Return the (X, Y) coordinate for the center point of the cell that contains the specified text.  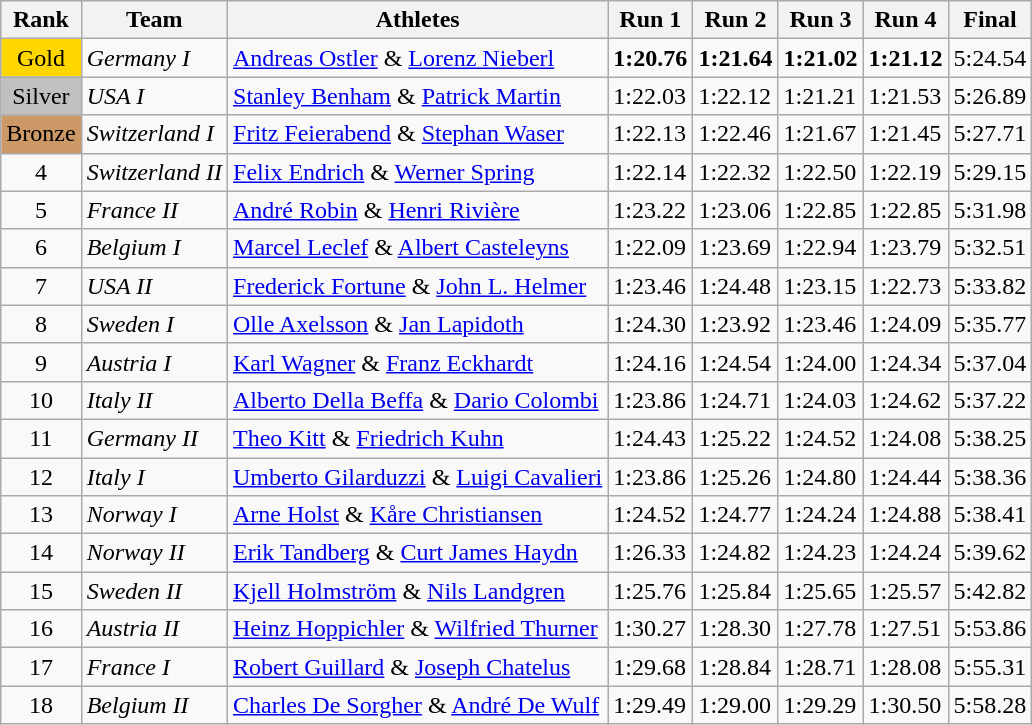
15 (41, 591)
18 (41, 705)
1:25.22 (736, 438)
1:24.08 (906, 438)
Run 1 (650, 20)
Frederick Fortune & John L. Helmer (418, 286)
1:22.19 (906, 172)
Norway II (154, 553)
1:28.71 (820, 667)
1:25.57 (906, 591)
1:24.80 (820, 477)
Switzerland II (154, 172)
Belgium II (154, 705)
4 (41, 172)
1:22.50 (820, 172)
1:22.03 (650, 96)
Germany II (154, 438)
5:38.41 (990, 515)
5:35.77 (990, 324)
Heinz Hoppichler & Wilfried Thurner (418, 629)
5:27.71 (990, 134)
5:38.25 (990, 438)
1:29.68 (650, 667)
1:25.76 (650, 591)
5:53.86 (990, 629)
Umberto Gilarduzzi & Luigi Cavalieri (418, 477)
13 (41, 515)
1:25.65 (820, 591)
1:28.30 (736, 629)
1:24.43 (650, 438)
1:24.23 (820, 553)
1:29.00 (736, 705)
USA I (154, 96)
1:23.15 (820, 286)
1:21.02 (820, 58)
Run 3 (820, 20)
Stanley Benham & Patrick Martin (418, 96)
1:24.82 (736, 553)
1:24.48 (736, 286)
5:58.28 (990, 705)
Final (990, 20)
1:24.30 (650, 324)
Charles De Sorgher & André De Wulf (418, 705)
1:22.46 (736, 134)
5:29.15 (990, 172)
Norway I (154, 515)
1:24.62 (906, 400)
1:24.44 (906, 477)
Marcel Leclef & Albert Casteleyns (418, 248)
1:27.51 (906, 629)
16 (41, 629)
1:24.03 (820, 400)
Rank (41, 20)
1:22.09 (650, 248)
1:29.29 (820, 705)
7 (41, 286)
France II (154, 210)
Austria I (154, 362)
Alberto Della Beffa & Dario Colombi (418, 400)
Kjell Holmström & Nils Landgren (418, 591)
1:24.16 (650, 362)
Austria II (154, 629)
1:21.67 (820, 134)
Silver (41, 96)
Italy I (154, 477)
1:24.88 (906, 515)
France I (154, 667)
1:22.94 (820, 248)
10 (41, 400)
1:21.45 (906, 134)
1:25.26 (736, 477)
1:27.78 (820, 629)
Sweden I (154, 324)
Switzerland I (154, 134)
14 (41, 553)
6 (41, 248)
1:29.49 (650, 705)
Andreas Ostler & Lorenz Nieberl (418, 58)
1:26.33 (650, 553)
1:23.79 (906, 248)
1:24.00 (820, 362)
11 (41, 438)
Germany I (154, 58)
5:31.98 (990, 210)
Team (154, 20)
5:37.22 (990, 400)
1:21.53 (906, 96)
1:24.54 (736, 362)
1:22.73 (906, 286)
1:23.69 (736, 248)
1:22.14 (650, 172)
1:24.09 (906, 324)
5:33.82 (990, 286)
Karl Wagner & Franz Eckhardt (418, 362)
5:39.62 (990, 553)
Theo Kitt & Friedrich Kuhn (418, 438)
1:23.06 (736, 210)
Italy II (154, 400)
1:22.13 (650, 134)
1:23.22 (650, 210)
5:55.31 (990, 667)
5:24.54 (990, 58)
Bronze (41, 134)
17 (41, 667)
1:28.84 (736, 667)
5:38.36 (990, 477)
1:30.27 (650, 629)
Felix Endrich & Werner Spring (418, 172)
Sweden II (154, 591)
1:25.84 (736, 591)
1:20.76 (650, 58)
1:21.21 (820, 96)
1:28.08 (906, 667)
1:24.77 (736, 515)
1:24.71 (736, 400)
Gold (41, 58)
Athletes (418, 20)
12 (41, 477)
1:30.50 (906, 705)
Arne Holst & Kåre Christiansen (418, 515)
USA II (154, 286)
1:24.34 (906, 362)
Fritz Feierabend & Stephan Waser (418, 134)
Erik Tandberg & Curt James Haydn (418, 553)
1:21.64 (736, 58)
Run 4 (906, 20)
1:21.12 (906, 58)
André Robin & Henri Rivière (418, 210)
5:42.82 (990, 591)
1:23.92 (736, 324)
5 (41, 210)
1:22.12 (736, 96)
5:37.04 (990, 362)
Run 2 (736, 20)
Belgium I (154, 248)
8 (41, 324)
Robert Guillard & Joseph Chatelus (418, 667)
9 (41, 362)
Olle Axelsson & Jan Lapidoth (418, 324)
1:22.32 (736, 172)
5:26.89 (990, 96)
5:32.51 (990, 248)
